Find where the given text appears and provide that cell's center as (x, y) coordinate. 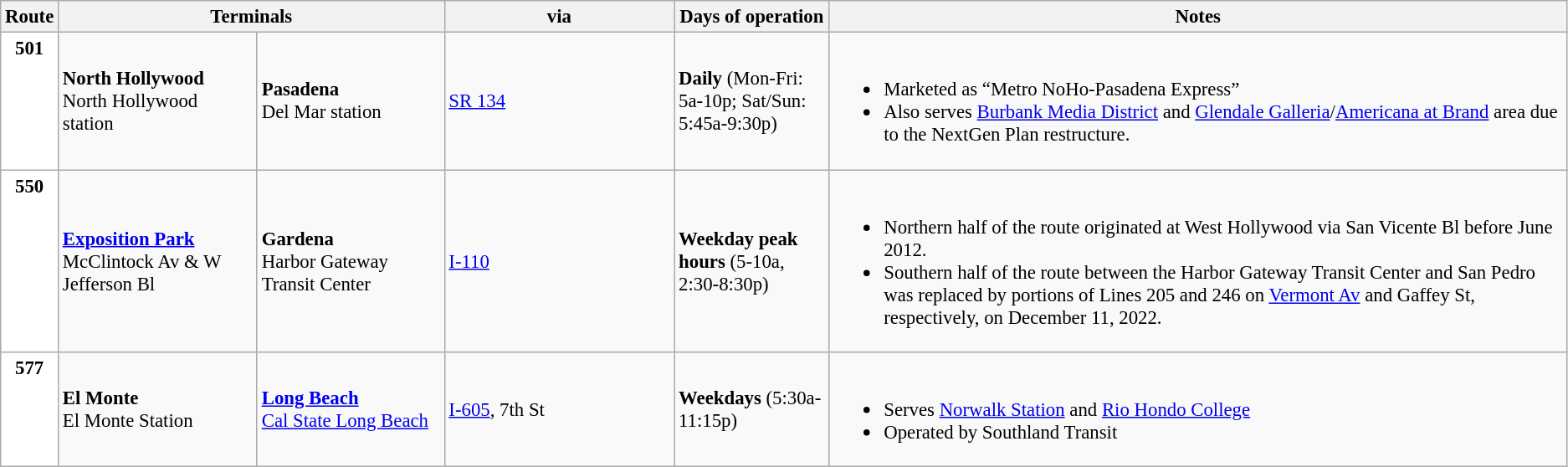
Serves Norwalk Station and Rio Hondo CollegeOperated by Southland Transit (1198, 410)
Exposition ParkMcClintock Av & W Jefferson Bl (158, 261)
Weekdays (5:30a-11:15p) (751, 410)
El MonteEl Monte Station (158, 410)
Daily (Mon-Fri: 5a-10p; Sat/Sun: 5:45a-9:30p) (751, 101)
577 (30, 410)
GardenaHarbor Gateway Transit Center (351, 261)
I-605, 7th St (559, 410)
SR 134 (559, 101)
Notes (1198, 17)
Route (30, 17)
550 (30, 261)
North HollywoodNorth Hollywood station (158, 101)
PasadenaDel Mar station (351, 101)
501 (30, 101)
Long BeachCal State Long Beach (351, 410)
I-110 (559, 261)
Terminals (251, 17)
Weekday peak hours (5-10a, 2:30-8:30p) (751, 261)
Days of operation (751, 17)
via (559, 17)
